For the text-containing cell, return its midpoint in (X, Y) coordinate format. 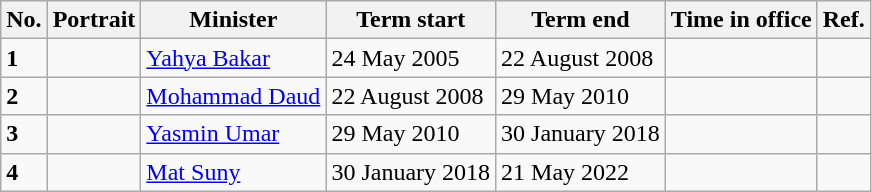
2 (24, 96)
Time in office (741, 20)
Mat Suny (234, 172)
21 May 2022 (581, 172)
3 (24, 134)
4 (24, 172)
Yahya Bakar (234, 58)
24 May 2005 (411, 58)
No. (24, 20)
1 (24, 58)
Term end (581, 20)
Term start (411, 20)
Portrait (94, 20)
Ref. (844, 20)
Minister (234, 20)
Yasmin Umar (234, 134)
Mohammad Daud (234, 96)
